Locate the cell with the specified text and output its [X, Y] center coordinate. 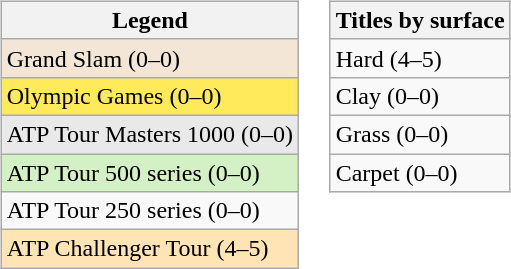
Legend [150, 20]
Olympic Games (0–0) [150, 96]
ATP Tour Masters 1000 (0–0) [150, 134]
ATP Tour 500 series (0–0) [150, 173]
Carpet (0–0) [420, 173]
Titles by surface [420, 20]
Grand Slam (0–0) [150, 58]
ATP Tour 250 series (0–0) [150, 211]
Hard (4–5) [420, 58]
ATP Challenger Tour (4–5) [150, 249]
Clay (0–0) [420, 96]
Grass (0–0) [420, 134]
